Search for the cell housing the specified text and yield its (x, y) center coordinate. 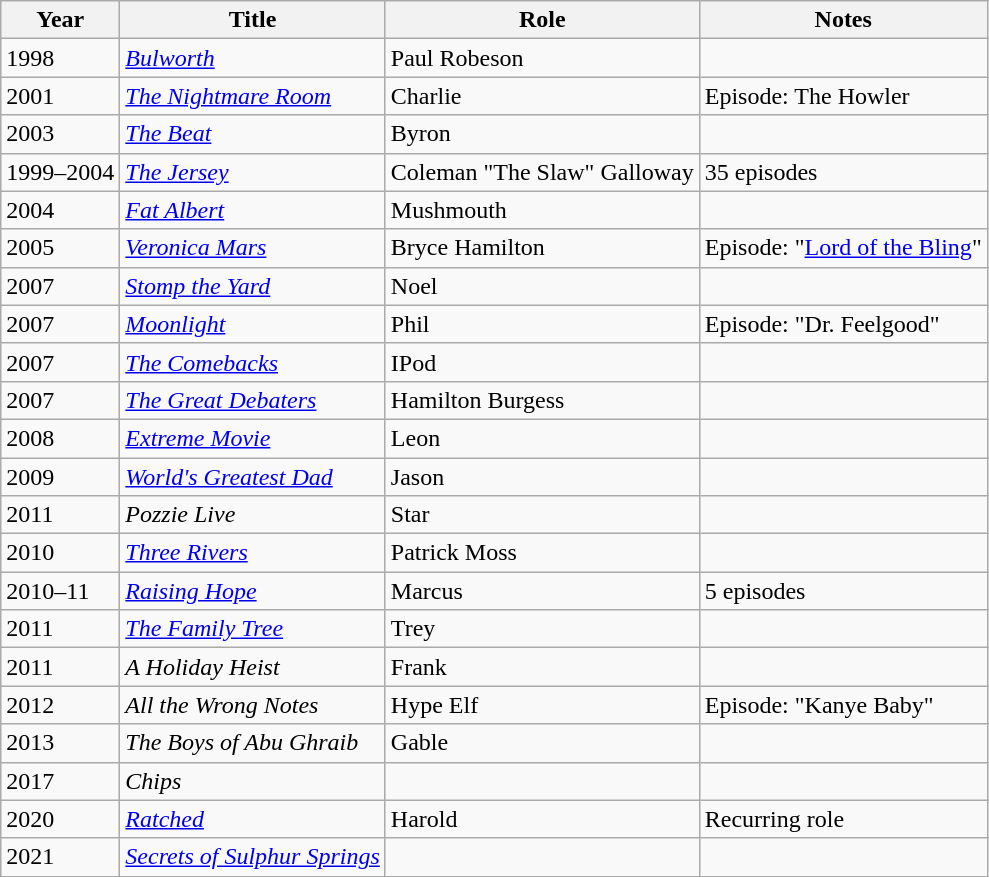
Harold (542, 819)
2001 (60, 96)
2008 (60, 438)
Recurring role (843, 819)
A Holiday Heist (253, 667)
2021 (60, 857)
Marcus (542, 591)
Leon (542, 438)
The Family Tree (253, 629)
1998 (60, 58)
The Jersey (253, 172)
2004 (60, 210)
2013 (60, 743)
Coleman "The Slaw" Galloway (542, 172)
2012 (60, 705)
Pozzie Live (253, 515)
Star (542, 515)
Jason (542, 477)
Bulworth (253, 58)
Extreme Movie (253, 438)
Chips (253, 781)
Year (60, 20)
1999–2004 (60, 172)
Charlie (542, 96)
Veronica Mars (253, 248)
IPod (542, 362)
2010 (60, 553)
Paul Robeson (542, 58)
Title (253, 20)
All the Wrong Notes (253, 705)
Hamilton Burgess (542, 400)
Role (542, 20)
Trey (542, 629)
2010–11 (60, 591)
The Boys of Abu Ghraib (253, 743)
Hype Elf (542, 705)
2009 (60, 477)
Noel (542, 286)
2017 (60, 781)
Moonlight (253, 324)
The Great Debaters (253, 400)
2005 (60, 248)
The Beat (253, 134)
Ratched (253, 819)
Three Rivers (253, 553)
Episode: The Howler (843, 96)
Secrets of Sulphur Springs (253, 857)
Gable (542, 743)
Stomp the Yard (253, 286)
Episode: "Dr. Feelgood" (843, 324)
World's Greatest Dad (253, 477)
Episode: "Lord of the Bling" (843, 248)
2020 (60, 819)
Fat Albert (253, 210)
Bryce Hamilton (542, 248)
5 episodes (843, 591)
The Nightmare Room (253, 96)
Frank (542, 667)
Phil (542, 324)
The Comebacks (253, 362)
35 episodes (843, 172)
Patrick Moss (542, 553)
2003 (60, 134)
Byron (542, 134)
Notes (843, 20)
Mushmouth (542, 210)
Episode: "Kanye Baby" (843, 705)
Raising Hope (253, 591)
